Capture the cell that displays the provided text and extract its (x, y) central coordinate. 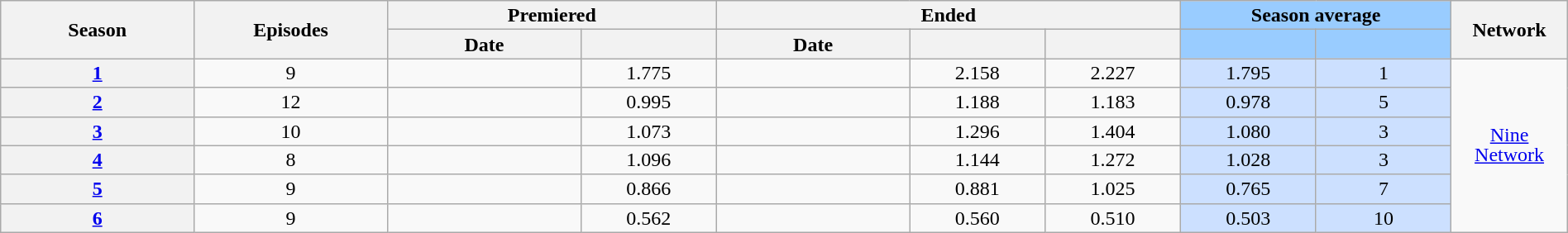
0.978 (1248, 102)
8 (291, 160)
0.995 (648, 102)
Ended (948, 15)
1.775 (648, 73)
2.158 (978, 73)
0.560 (978, 218)
2 (98, 102)
7 (1384, 188)
1.404 (1113, 131)
4 (98, 160)
Episodes (291, 30)
6 (98, 218)
1.028 (1248, 160)
2.227 (1113, 73)
1.795 (1248, 73)
1.096 (648, 160)
Season (98, 30)
1.144 (978, 160)
0.866 (648, 188)
0.562 (648, 218)
1.025 (1113, 188)
1.272 (1113, 160)
Nine Network (1509, 145)
0.765 (1248, 188)
12 (291, 102)
0.503 (1248, 218)
0.881 (978, 188)
1.073 (648, 131)
1.183 (1113, 102)
Season average (1315, 15)
1.188 (978, 102)
Premiered (552, 15)
1.080 (1248, 131)
Network (1509, 30)
1.296 (978, 131)
0.510 (1113, 218)
